Scan for the cell matching the given text and deliver its [X, Y] coordinate at center. 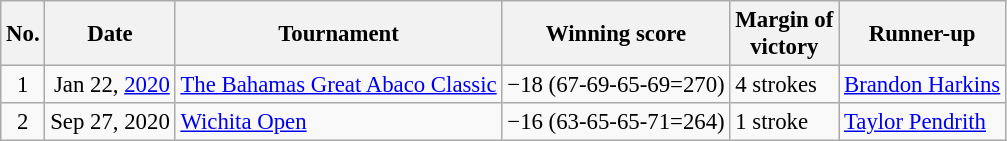
−18 (67-69-65-69=270) [616, 85]
Brandon Harkins [922, 85]
Margin ofvictory [784, 34]
2 [23, 122]
Jan 22, 2020 [110, 85]
Winning score [616, 34]
1 stroke [784, 122]
No. [23, 34]
1 [23, 85]
The Bahamas Great Abaco Classic [338, 85]
Taylor Pendrith [922, 122]
Sep 27, 2020 [110, 122]
Runner-up [922, 34]
−16 (63-65-65-71=264) [616, 122]
4 strokes [784, 85]
Tournament [338, 34]
Wichita Open [338, 122]
Date [110, 34]
